Capture the cell that displays the provided text and extract its [x, y] central coordinate. 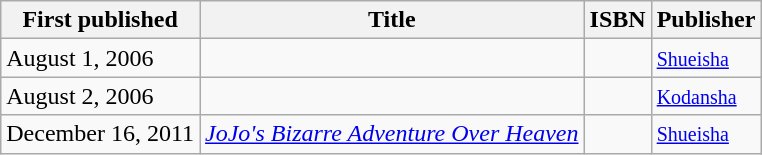
ISBN [618, 20]
Kodansha [706, 96]
First published [100, 20]
JoJo's Bizarre Adventure Over Heaven [392, 134]
Publisher [706, 20]
Title [392, 20]
December 16, 2011 [100, 134]
August 1, 2006 [100, 58]
August 2, 2006 [100, 96]
